For the text-containing cell, return its midpoint in (X, Y) coordinate format. 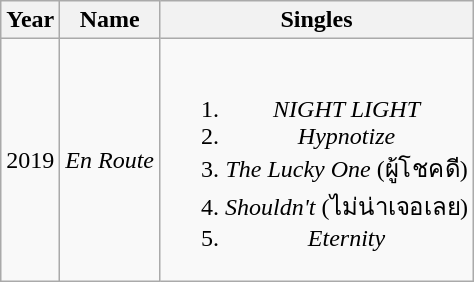
Year (30, 20)
Name (110, 20)
Singles (317, 20)
NIGHT LIGHTHypnotizeThe Lucky One (ผู้โชคดี)Shouldn't (ไม่น่าเจอเลย)Eternity (317, 160)
2019 (30, 160)
En Route (110, 160)
